Output the (x, y) coordinate of the center of the cell containing the given text.  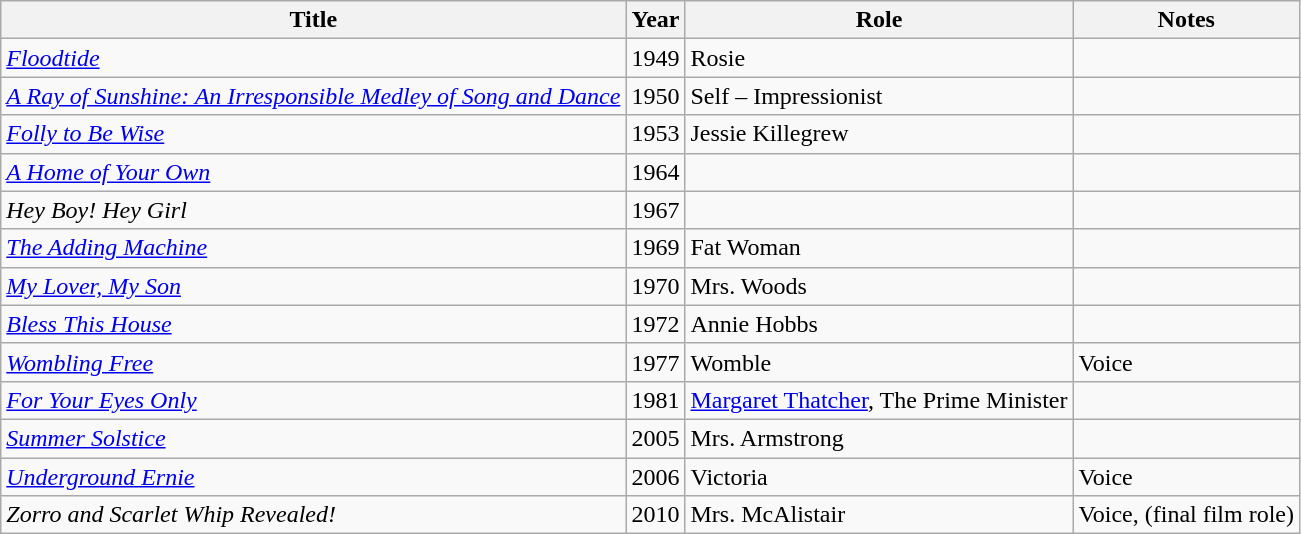
Voice, (final film role) (1186, 515)
2010 (656, 515)
Margaret Thatcher, The Prime Minister (879, 400)
1972 (656, 324)
Folly to Be Wise (314, 134)
Mrs. Woods (879, 286)
Title (314, 20)
Hey Boy! Hey Girl (314, 210)
For Your Eyes Only (314, 400)
2005 (656, 438)
Bless This House (314, 324)
A Home of Your Own (314, 172)
1970 (656, 286)
1967 (656, 210)
Year (656, 20)
Womble (879, 362)
2006 (656, 477)
1969 (656, 248)
A Ray of Sunshine: An Irresponsible Medley of Song and Dance (314, 96)
Fat Woman (879, 248)
1977 (656, 362)
Wombling Free (314, 362)
Mrs. McAlistair (879, 515)
Rosie (879, 58)
Floodtide (314, 58)
1953 (656, 134)
Role (879, 20)
Annie Hobbs (879, 324)
1949 (656, 58)
Underground Ernie (314, 477)
1950 (656, 96)
Zorro and Scarlet Whip Revealed! (314, 515)
1981 (656, 400)
Mrs. Armstrong (879, 438)
The Adding Machine (314, 248)
Summer Solstice (314, 438)
1964 (656, 172)
Jessie Killegrew (879, 134)
Notes (1186, 20)
My Lover, My Son (314, 286)
Victoria (879, 477)
Self – Impressionist (879, 96)
